Determine the (X, Y) coordinate at the center of the cell enclosing the given text.  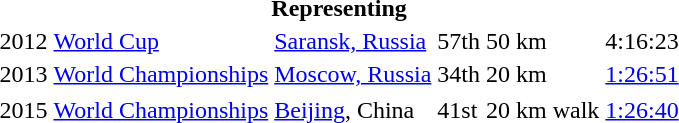
Moscow, Russia (353, 74)
50 km (543, 41)
20 km (543, 74)
World Cup (161, 41)
57th (459, 41)
Saransk, Russia (353, 41)
World Championships (161, 74)
34th (459, 74)
